Pinpoint the cell where the given text exists, returning its (x, y) midpoint coordinate. 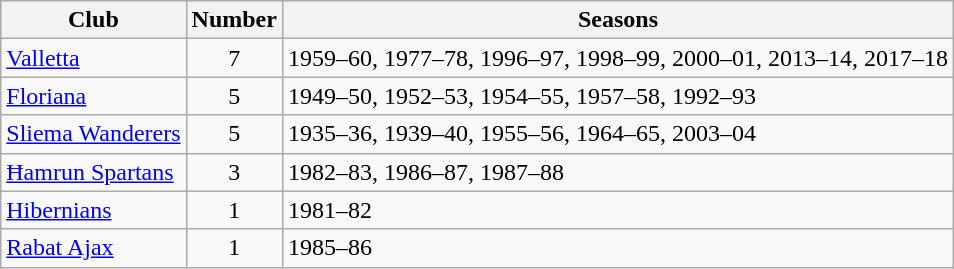
7 (234, 58)
1949–50, 1952–53, 1954–55, 1957–58, 1992–93 (618, 96)
Sliema Wanderers (94, 134)
1982–83, 1986–87, 1987–88 (618, 172)
Valletta (94, 58)
Number (234, 20)
3 (234, 172)
Rabat Ajax (94, 248)
1935–36, 1939–40, 1955–56, 1964–65, 2003–04 (618, 134)
Hibernians (94, 210)
Floriana (94, 96)
1981–82 (618, 210)
Seasons (618, 20)
1959–60, 1977–78, 1996–97, 1998–99, 2000–01, 2013–14, 2017–18 (618, 58)
Ħamrun Spartans (94, 172)
1985–86 (618, 248)
Club (94, 20)
